Locate the cell with the specified text and output its (X, Y) center coordinate. 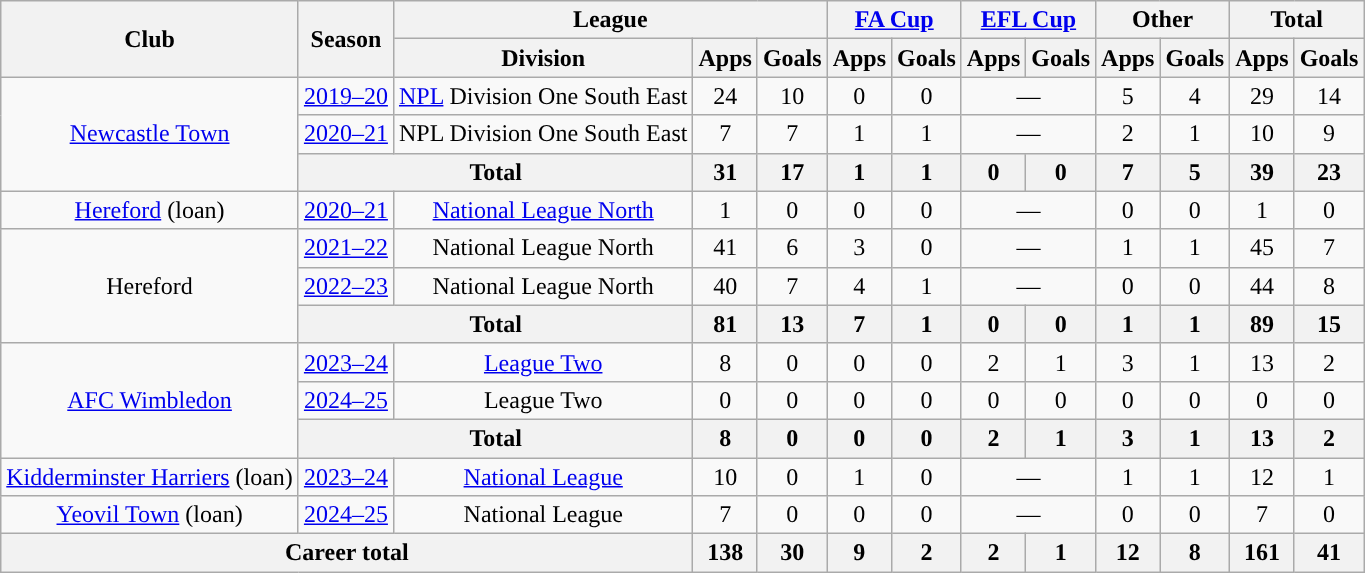
81 (725, 324)
2019–20 (346, 96)
39 (1262, 172)
6 (792, 248)
Division (543, 58)
2021–22 (346, 248)
Career total (347, 553)
31 (725, 172)
Other (1163, 20)
EFL Cup (1028, 20)
29 (1262, 96)
FA Cup (894, 20)
AFC Wimbledon (150, 400)
40 (725, 286)
Yeovil Town (loan) (150, 515)
2022–23 (346, 286)
14 (1329, 96)
24 (725, 96)
45 (1262, 248)
Newcastle Town (150, 134)
44 (1262, 286)
138 (725, 553)
Hereford (loan) (150, 210)
17 (792, 172)
23 (1329, 172)
Kidderminster Harriers (loan) (150, 477)
89 (1262, 324)
30 (792, 553)
15 (1329, 324)
Hereford (150, 286)
Season (346, 39)
League (610, 20)
Club (150, 39)
161 (1262, 553)
